For the text-containing cell, return its midpoint in [X, Y] coordinate format. 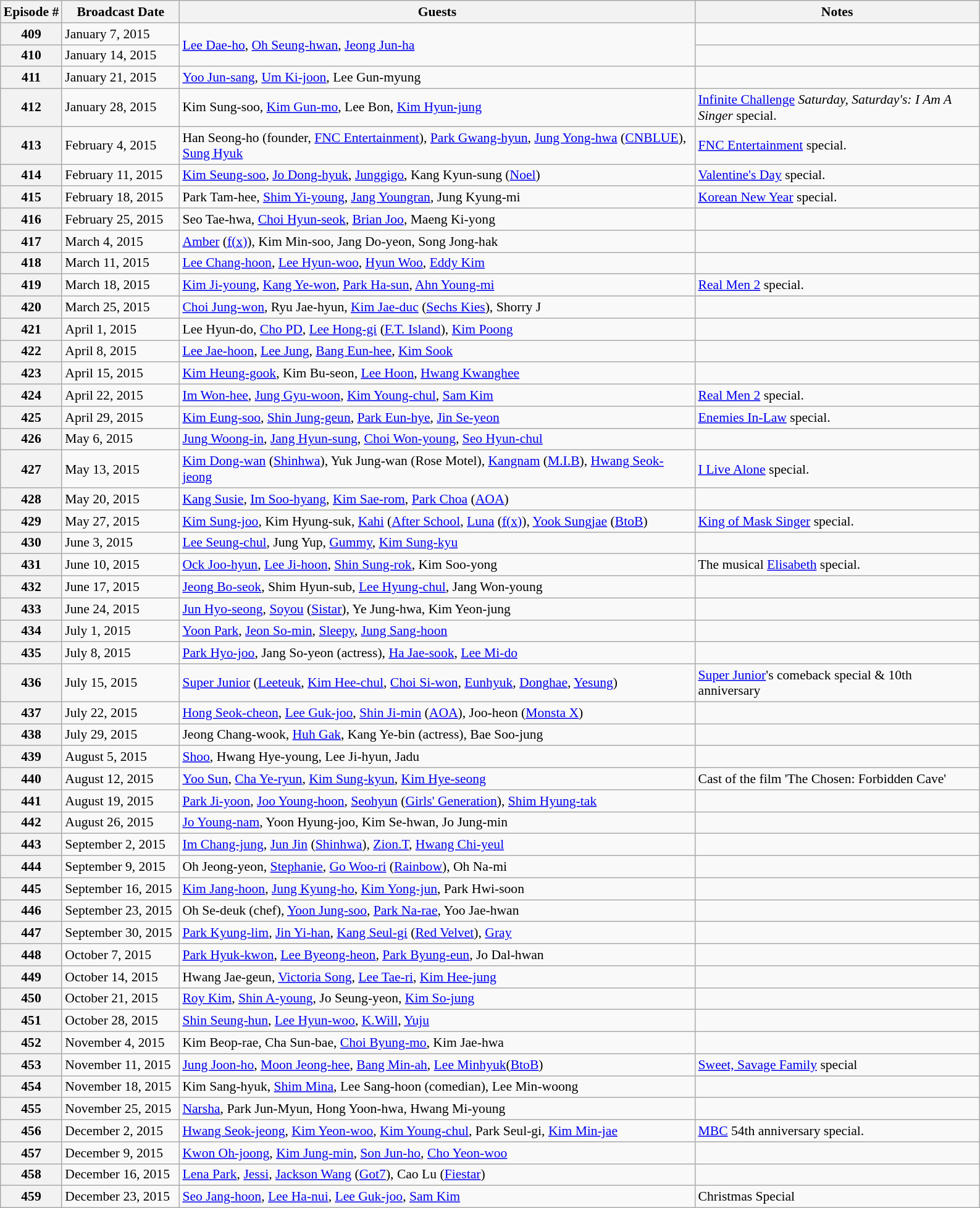
FNC Entertainment special. [837, 146]
Infinite Challenge Saturday, Saturday's: I Am A Singer special. [837, 107]
Hong Seok-cheon, Lee Guk-joo, Shin Ji-min (AOA), Joo-heon (Monsta X) [437, 713]
Christmas Special [837, 1197]
September 9, 2015 [120, 867]
Cast of the film 'The Chosen: Forbidden Cave' [837, 779]
June 3, 2015 [120, 543]
Kim Heung-gook, Kim Bu-seon, Lee Hoon, Hwang Kwanghee [437, 374]
Yoo Sun, Cha Ye-ryun, Kim Sung-kyun, Kim Hye-seong [437, 779]
453 [31, 1065]
418 [31, 263]
450 [31, 999]
March 4, 2015 [120, 241]
June 24, 2015 [120, 609]
458 [31, 1175]
452 [31, 1043]
October 7, 2015 [120, 955]
July 1, 2015 [120, 631]
Kim Eung-soo, Shin Jung-geun, Park Eun-hye, Jin Se-yeon [437, 417]
Enemies In-Law special. [837, 417]
Im Won-hee, Jung Gyu-woon, Kim Young-chul, Sam Kim [437, 395]
Im Chang-jung, Jun Jin (Shinhwa), Zion.T, Hwang Chi-yeul [437, 845]
Kim Ji-young, Kang Ye-won, Park Ha-sun, Ahn Young-mi [437, 285]
Yoo Jun-sang, Um Ki-joon, Lee Gun-myung [437, 78]
July 22, 2015 [120, 713]
January 28, 2015 [120, 107]
Park Hyo-joo, Jang So-yeon (actress), Ha Jae-sook, Lee Mi-do [437, 653]
419 [31, 285]
411 [31, 78]
November 11, 2015 [120, 1065]
August 5, 2015 [120, 757]
July 8, 2015 [120, 653]
December 9, 2015 [120, 1153]
Lee Dae-ho, Oh Seung-hwan, Jeong Jun-ha [437, 44]
428 [31, 499]
Kim Dong-wan (Shinhwa), Yuk Jung-wan (Rose Motel), Kangnam (M.I.B), Hwang Seok-jeong [437, 469]
December 16, 2015 [120, 1175]
427 [31, 469]
426 [31, 439]
Han Seong-ho (founder, FNC Entertainment), Park Gwang-hyun, Jung Yong-hwa (CNBLUE), Sung Hyuk [437, 146]
Broadcast Date [120, 12]
September 2, 2015 [120, 845]
Lee Hyun-do, Cho PD, Lee Hong-gi (F.T. Island), Kim Poong [437, 329]
Korean New Year special. [837, 198]
June 17, 2015 [120, 587]
413 [31, 146]
April 29, 2015 [120, 417]
December 2, 2015 [120, 1131]
448 [31, 955]
November 4, 2015 [120, 1043]
October 21, 2015 [120, 999]
March 25, 2015 [120, 308]
February 18, 2015 [120, 198]
424 [31, 395]
Kim Sang-hyuk, Shim Mina, Lee Sang-hoon (comedian), Lee Min-woong [437, 1087]
436 [31, 683]
457 [31, 1153]
455 [31, 1109]
415 [31, 198]
August 19, 2015 [120, 801]
October 28, 2015 [120, 1021]
Ock Joo-hyun, Lee Ji-hoon, Shin Sung-rok, Kim Soo-yong [437, 565]
430 [31, 543]
Jo Young-nam, Yoon Hyung-joo, Kim Se-hwan, Jo Jung-min [437, 823]
September 16, 2015 [120, 889]
Shin Seung-hun, Lee Hyun-woo, K.Will, Yuju [437, 1021]
Jeong Chang-wook, Huh Gak, Kang Ye-bin (actress), Bae Soo-jung [437, 735]
435 [31, 653]
432 [31, 587]
Lee Chang-hoon, Lee Hyun-woo, Hyun Woo, Eddy Kim [437, 263]
Lee Jae-hoon, Lee Jung, Bang Eun-hee, Kim Sook [437, 351]
Super Junior's comeback special & 10th anniversary [837, 683]
422 [31, 351]
Choi Jung-won, Ryu Jae-hyun, Kim Jae-duc (Sechs Kies), Shorry J [437, 308]
Kwon Oh-joong, Kim Jung-min, Son Jun-ho, Cho Yeon-woo [437, 1153]
Notes [837, 12]
443 [31, 845]
July 29, 2015 [120, 735]
February 4, 2015 [120, 146]
May 6, 2015 [120, 439]
January 7, 2015 [120, 34]
Oh Se-deuk (chef), Yoon Jung-soo, Park Na-rae, Yoo Jae-hwan [437, 911]
November 18, 2015 [120, 1087]
Lee Seung-chul, Jung Yup, Gummy, Kim Sung-kyu [437, 543]
Valentine's Day special. [837, 175]
438 [31, 735]
January 14, 2015 [120, 56]
444 [31, 867]
February 11, 2015 [120, 175]
410 [31, 56]
April 8, 2015 [120, 351]
December 23, 2015 [120, 1197]
421 [31, 329]
The musical Elisabeth special. [837, 565]
Yoon Park, Jeon So-min, Sleepy, Jung Sang-hoon [437, 631]
Park Ji-yoon, Joo Young-hoon, Seohyun (Girls' Generation), Shim Hyung-tak [437, 801]
September 23, 2015 [120, 911]
439 [31, 757]
September 30, 2015 [120, 933]
409 [31, 34]
Sweet, Savage Family special [837, 1065]
412 [31, 107]
Kim Jang-hoon, Jung Kyung-ho, Kim Yong-jun, Park Hwi-soon [437, 889]
447 [31, 933]
Park Hyuk-kwon, Lee Byeong-heon, Park Byung-eun, Jo Dal-hwan [437, 955]
Hwang Seok-jeong, Kim Yeon-woo, Kim Young-chul, Park Seul-gi, Kim Min-jae [437, 1131]
442 [31, 823]
Shoo, Hwang Hye-young, Lee Ji-hyun, Jadu [437, 757]
Park Kyung-lim, Jin Yi-han, Kang Seul-gi (Red Velvet), Gray [437, 933]
August 26, 2015 [120, 823]
August 12, 2015 [120, 779]
November 25, 2015 [120, 1109]
414 [31, 175]
Oh Jeong-yeon, Stephanie, Go Woo-ri (Rainbow), Oh Na-mi [437, 867]
Narsha, Park Jun-Myun, Hong Yoon-hwa, Hwang Mi-young [437, 1109]
April 15, 2015 [120, 374]
January 21, 2015 [120, 78]
Jung Woong-in, Jang Hyun-sung, Choi Won-young, Seo Hyun-chul [437, 439]
Jung Joon-ho, Moon Jeong-hee, Bang Min-ah, Lee Minhyuk(BtoB) [437, 1065]
King of Mask Singer special. [837, 521]
April 1, 2015 [120, 329]
441 [31, 801]
February 25, 2015 [120, 219]
October 14, 2015 [120, 977]
Kim Seung-soo, Jo Dong-hyuk, Junggigo, Kang Kyun-sung (Noel) [437, 175]
May 13, 2015 [120, 469]
440 [31, 779]
Jeong Bo-seok, Shim Hyun-sub, Lee Hyung-chul, Jang Won-young [437, 587]
Kang Susie, Im Soo-hyang, Kim Sae-rom, Park Choa (AOA) [437, 499]
March 18, 2015 [120, 285]
May 20, 2015 [120, 499]
Lena Park, Jessi, Jackson Wang (Got7), Cao Lu (Fiestar) [437, 1175]
Super Junior (Leeteuk, Kim Hee-chul, Choi Si-won, Eunhyuk, Donghae, Yesung) [437, 683]
437 [31, 713]
433 [31, 609]
420 [31, 308]
425 [31, 417]
456 [31, 1131]
434 [31, 631]
March 11, 2015 [120, 263]
423 [31, 374]
417 [31, 241]
416 [31, 219]
Kim Sung-joo, Kim Hyung-suk, Kahi (After School, Luna (f(x)), Yook Sungjae (BtoB) [437, 521]
Seo Tae-hwa, Choi Hyun-seok, Brian Joo, Maeng Ki-yong [437, 219]
Hwang Jae-geun, Victoria Song, Lee Tae-ri, Kim Hee-jung [437, 977]
Park Tam-hee, Shim Yi-young, Jang Youngran, Jung Kyung-mi [437, 198]
April 22, 2015 [120, 395]
I Live Alone special. [837, 469]
Guests [437, 12]
MBC 54th anniversary special. [837, 1131]
Kim Sung-soo, Kim Gun-mo, Lee Bon, Kim Hyun-jung [437, 107]
449 [31, 977]
459 [31, 1197]
431 [31, 565]
445 [31, 889]
May 27, 2015 [120, 521]
446 [31, 911]
454 [31, 1087]
Roy Kim, Shin A-young, Jo Seung-yeon, Kim So-jung [437, 999]
June 10, 2015 [120, 565]
429 [31, 521]
Amber (f(x)), Kim Min-soo, Jang Do-yeon, Song Jong-hak [437, 241]
July 15, 2015 [120, 683]
Seo Jang-hoon, Lee Ha-nui, Lee Guk-joo, Sam Kim [437, 1197]
Episode # [31, 12]
Kim Beop-rae, Cha Sun-bae, Choi Byung-mo, Kim Jae-hwa [437, 1043]
451 [31, 1021]
Jun Hyo-seong, Soyou (Sistar), Ye Jung-hwa, Kim Yeon-jung [437, 609]
